Scan for the cell matching the given text and deliver its (X, Y) coordinate at center. 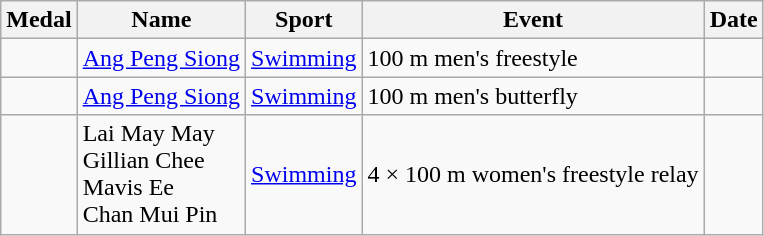
Sport (304, 20)
Name (161, 20)
100 m men's butterfly (533, 96)
4 × 100 m women's freestyle relay (533, 174)
Lai May MayGillian CheeMavis EeChan Mui Pin (161, 174)
Date (734, 20)
Medal (39, 20)
100 m men's freestyle (533, 58)
Event (533, 20)
